Pinpoint the cell where the given text exists, returning its (x, y) midpoint coordinate. 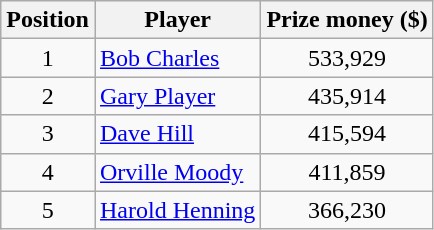
3 (48, 134)
Player (177, 20)
Position (48, 20)
Prize money ($) (347, 20)
1 (48, 58)
366,230 (347, 210)
Harold Henning (177, 210)
Bob Charles (177, 58)
5 (48, 210)
2 (48, 96)
Dave Hill (177, 134)
533,929 (347, 58)
411,859 (347, 172)
Gary Player (177, 96)
Orville Moody (177, 172)
415,594 (347, 134)
4 (48, 172)
435,914 (347, 96)
